Scan for the cell matching the given text and deliver its [x, y] coordinate at center. 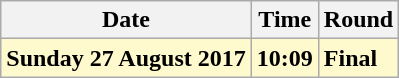
Date [126, 20]
Time [284, 20]
10:09 [284, 58]
Final [358, 58]
Round [358, 20]
Sunday 27 August 2017 [126, 58]
